Scan for the cell matching the given text and deliver its [X, Y] coordinate at center. 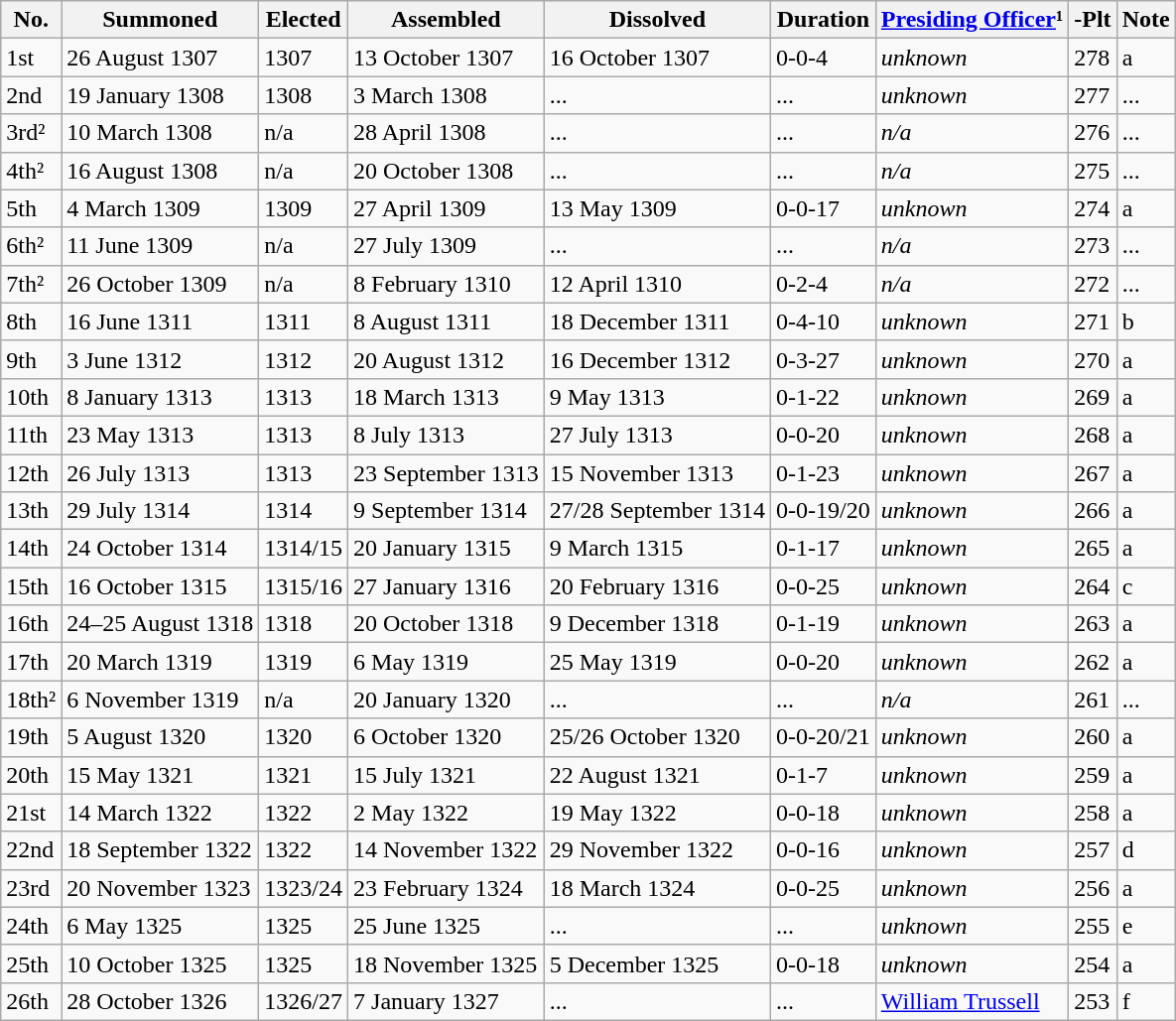
5th [32, 208]
0-4-10 [824, 321]
2nd [32, 95]
1311 [304, 321]
-Plt [1093, 20]
278 [1093, 58]
0-0-4 [824, 58]
9 September 1314 [447, 511]
20 October 1318 [447, 624]
7 January 1327 [447, 1001]
5 August 1320 [161, 737]
18 December 1311 [657, 321]
1319 [304, 662]
16 October 1307 [657, 58]
15 November 1313 [657, 473]
0-1-22 [824, 397]
20 February 1316 [657, 586]
22 August 1321 [657, 775]
6 May 1325 [161, 926]
12 April 1310 [657, 284]
20 October 1308 [447, 171]
b [1145, 321]
266 [1093, 511]
23 May 1313 [161, 435]
1314 [304, 511]
3 June 1312 [161, 359]
1320 [304, 737]
268 [1093, 435]
29 July 1314 [161, 511]
16 December 1312 [657, 359]
19 May 1322 [657, 813]
3 March 1308 [447, 95]
1312 [304, 359]
4th² [32, 171]
0-2-4 [824, 284]
20th [32, 775]
24 October 1314 [161, 549]
1308 [304, 95]
8 July 1313 [447, 435]
261 [1093, 700]
26 August 1307 [161, 58]
6 November 1319 [161, 700]
20 August 1312 [447, 359]
6 May 1319 [447, 662]
5 December 1325 [657, 963]
21st [32, 813]
15th [32, 586]
0-0-17 [824, 208]
28 April 1308 [447, 133]
1314/15 [304, 549]
18 March 1324 [657, 888]
4 March 1309 [161, 208]
19 January 1308 [161, 95]
c [1145, 586]
0-1-19 [824, 624]
16 June 1311 [161, 321]
e [1145, 926]
12th [32, 473]
275 [1093, 171]
f [1145, 1001]
8th [32, 321]
13 October 1307 [447, 58]
7th² [32, 284]
18 November 1325 [447, 963]
23 September 1313 [447, 473]
18 September 1322 [161, 850]
271 [1093, 321]
1309 [304, 208]
9 March 1315 [657, 549]
Summoned [161, 20]
9 May 1313 [657, 397]
22nd [32, 850]
262 [1093, 662]
259 [1093, 775]
1315/16 [304, 586]
24th [32, 926]
257 [1093, 850]
18 March 1313 [447, 397]
0-3-27 [824, 359]
0-1-7 [824, 775]
273 [1093, 246]
10 March 1308 [161, 133]
Note [1145, 20]
0-0-20/21 [824, 737]
1326/27 [304, 1001]
23 February 1324 [447, 888]
16 October 1315 [161, 586]
8 January 1313 [161, 397]
15 May 1321 [161, 775]
25 June 1325 [447, 926]
William Trussell [972, 1001]
16 August 1308 [161, 171]
10th [32, 397]
263 [1093, 624]
26 July 1313 [161, 473]
13th [32, 511]
26 October 1309 [161, 284]
8 February 1310 [447, 284]
6 October 1320 [447, 737]
26th [32, 1001]
3rd² [32, 133]
0-0-19/20 [824, 511]
265 [1093, 549]
1321 [304, 775]
27 July 1313 [657, 435]
23rd [32, 888]
27/28 September 1314 [657, 511]
28 October 1326 [161, 1001]
254 [1093, 963]
255 [1093, 926]
14th [32, 549]
13 May 1309 [657, 208]
11th [32, 435]
17th [32, 662]
272 [1093, 284]
1307 [304, 58]
10 October 1325 [161, 963]
20 November 1323 [161, 888]
9th [32, 359]
9 December 1318 [657, 624]
269 [1093, 397]
267 [1093, 473]
20 January 1315 [447, 549]
2 May 1322 [447, 813]
0-1-23 [824, 473]
27 January 1316 [447, 586]
6th² [32, 246]
Elected [304, 20]
1st [32, 58]
No. [32, 20]
20 March 1319 [161, 662]
29 November 1322 [657, 850]
20 January 1320 [447, 700]
11 June 1309 [161, 246]
Assembled [447, 20]
d [1145, 850]
14 March 1322 [161, 813]
274 [1093, 208]
253 [1093, 1001]
260 [1093, 737]
8 August 1311 [447, 321]
276 [1093, 133]
25 May 1319 [657, 662]
Dissolved [657, 20]
Presiding Officer¹ [972, 20]
25th [32, 963]
258 [1093, 813]
27 July 1309 [447, 246]
16th [32, 624]
15 July 1321 [447, 775]
27 April 1309 [447, 208]
25/26 October 1320 [657, 737]
270 [1093, 359]
18th² [32, 700]
277 [1093, 95]
1323/24 [304, 888]
0-1-17 [824, 549]
24–25 August 1318 [161, 624]
Duration [824, 20]
14 November 1322 [447, 850]
0-0-16 [824, 850]
1318 [304, 624]
256 [1093, 888]
19th [32, 737]
264 [1093, 586]
